Locate the cell with the specified text and output its (x, y) center coordinate. 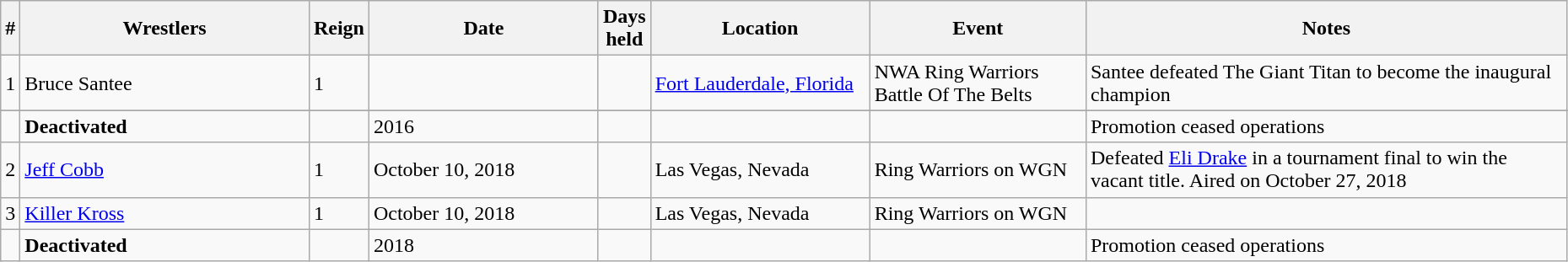
Killer Kross (165, 213)
Wrestlers (165, 29)
2016 (483, 126)
2018 (483, 245)
Location (760, 29)
Event (978, 29)
Defeated Eli Drake in a tournament final to win the vacant title. Aired on October 27, 2018 (1326, 170)
Bruce Santee (165, 83)
Daysheld (624, 29)
2 (10, 170)
NWA Ring Warriors Battle Of The Belts (978, 83)
Notes (1326, 29)
Jeff Cobb (165, 170)
3 (10, 213)
Date (483, 29)
Santee defeated The Giant Titan to become the inaugural champion (1326, 83)
Fort Lauderdale, Florida (760, 83)
# (10, 29)
Reign (339, 29)
